Identify which cell holds the provided text, then report its [x, y] central coordinate. 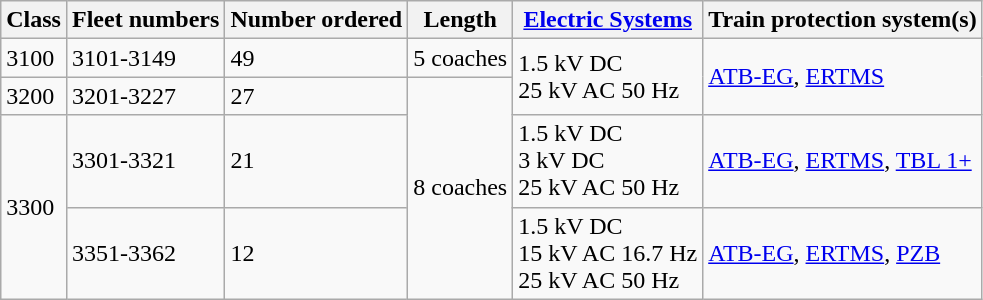
3101-3149 [145, 58]
21 [316, 161]
ATB-EG, ERTMS, PZB [842, 253]
ATB-EG, ERTMS, TBL 1+ [842, 161]
1.5 kV DC15 kV AC 16.7 Hz25 kV AC 50 Hz [608, 253]
3201-3227 [145, 96]
1.5 kV DC25 kV AC 50 Hz [608, 77]
Number ordered [316, 20]
Length [460, 20]
3200 [34, 96]
ATB-EG, ERTMS [842, 77]
3300 [34, 207]
Electric Systems [608, 20]
3351-3362 [145, 253]
3301-3321 [145, 161]
Fleet numbers [145, 20]
Class [34, 20]
27 [316, 96]
1.5 kV DC3 kV DC25 kV AC 50 Hz [608, 161]
12 [316, 253]
3100 [34, 58]
Train protection system(s) [842, 20]
8 coaches [460, 188]
49 [316, 58]
5 coaches [460, 58]
